Output the [X, Y] coordinate of the center of the cell containing the given text.  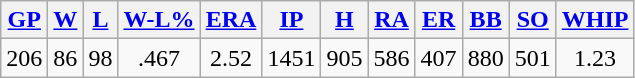
W-L% [159, 20]
ER [438, 20]
SO [532, 20]
586 [392, 58]
1.23 [595, 58]
GP [24, 20]
ERA [231, 20]
501 [532, 58]
RA [392, 20]
H [344, 20]
86 [66, 58]
WHIP [595, 20]
98 [100, 58]
905 [344, 58]
1451 [292, 58]
IP [292, 20]
880 [486, 58]
2.52 [231, 58]
W [66, 20]
L [100, 20]
206 [24, 58]
407 [438, 58]
BB [486, 20]
.467 [159, 58]
